Extract the [x, y] coordinate from the center of the cell holding the provided text.  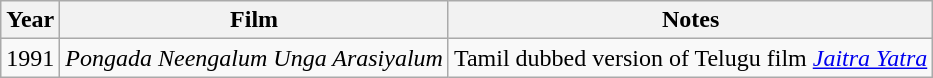
Film [254, 20]
Year [30, 20]
1991 [30, 58]
Pongada Neengalum Unga Arasiyalum [254, 58]
Notes [690, 20]
Tamil dubbed version of Telugu film Jaitra Yatra [690, 58]
